Provide the [X, Y] coordinate of the cell's center where the given text is located.  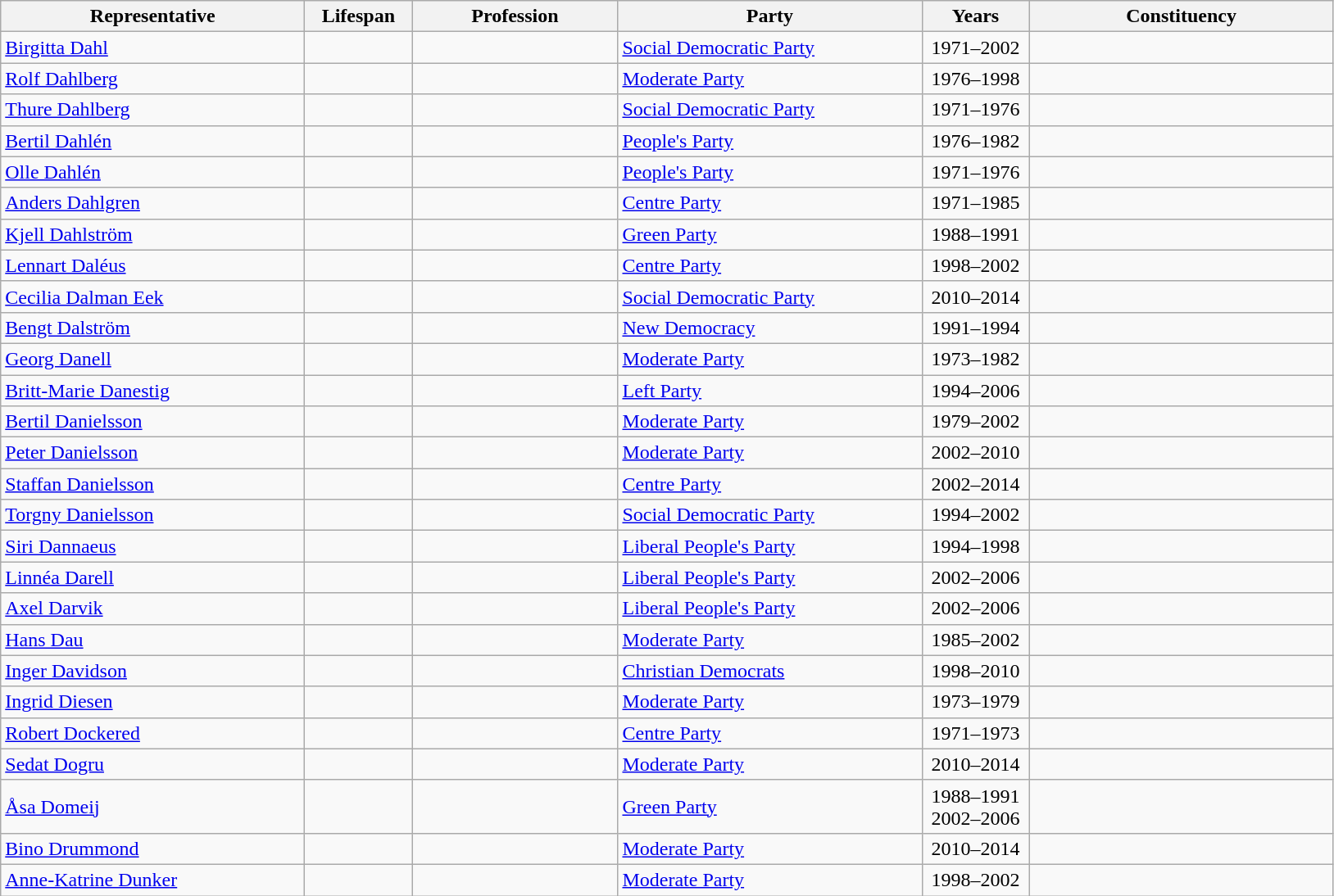
Bino Drummond [152, 848]
Anne-Katrine Dunker [152, 880]
Inger Davidson [152, 671]
1971–2002 [975, 48]
Profession [515, 16]
Years [975, 16]
Kjell Dahlström [152, 234]
Constituency [1182, 16]
Birgitta Dahl [152, 48]
Siri Dannaeus [152, 546]
Party [770, 16]
1988–19912002–2006 [975, 806]
Olle Dahlén [152, 172]
Britt-Marie Danestig [152, 391]
1994–1998 [975, 546]
Left Party [770, 391]
Christian Democrats [770, 671]
Thure Dahlberg [152, 110]
1979–2002 [975, 422]
1998–2010 [975, 671]
Rolf Dahlberg [152, 79]
Sedat Dogru [152, 764]
1976–1982 [975, 141]
1971–1985 [975, 203]
1991–1994 [975, 328]
Staffan Danielsson [152, 484]
Anders Dahlgren [152, 203]
Bertil Danielsson [152, 422]
1985–2002 [975, 640]
1976–1998 [975, 79]
1973–1979 [975, 702]
1973–1982 [975, 359]
Ingrid Diesen [152, 702]
Linnéa Darell [152, 577]
Georg Danell [152, 359]
1971–1973 [975, 733]
2002–2014 [975, 484]
Torgny Danielsson [152, 515]
Robert Dockered [152, 733]
2002–2010 [975, 453]
Hans Dau [152, 640]
1994–2006 [975, 391]
Bertil Dahlén [152, 141]
Cecilia Dalman Eek [152, 296]
Bengt Dalström [152, 328]
Peter Danielsson [152, 453]
Lennart Daléus [152, 265]
1994–2002 [975, 515]
Åsa Domeij [152, 806]
Lifespan [359, 16]
Representative [152, 16]
New Democracy [770, 328]
1988–1991 [975, 234]
Axel Darvik [152, 609]
